Search for the cell housing the specified text and yield its [X, Y] center coordinate. 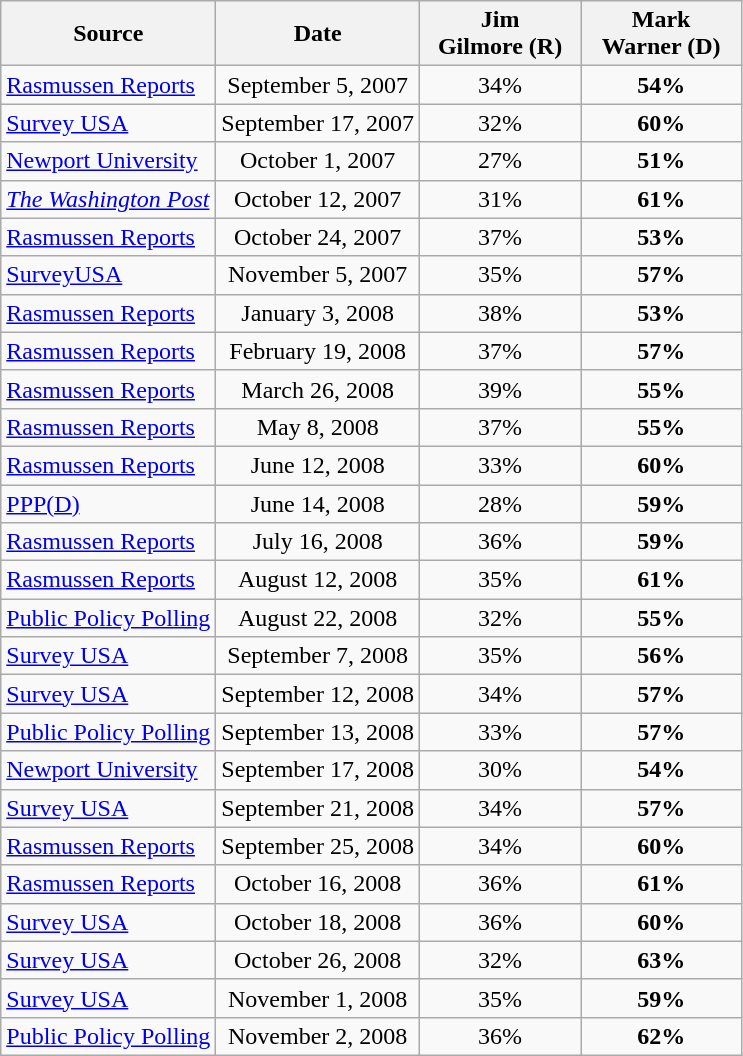
October 1, 2007 [318, 161]
November 1, 2008 [318, 998]
September 21, 2008 [318, 808]
July 16, 2008 [318, 542]
October 16, 2008 [318, 884]
August 12, 2008 [318, 580]
27% [500, 161]
June 14, 2008 [318, 503]
The Washington Post [108, 199]
October 18, 2008 [318, 922]
May 8, 2008 [318, 427]
January 3, 2008 [318, 313]
September 17, 2008 [318, 770]
MarkWarner (D) [662, 34]
October 26, 2008 [318, 960]
38% [500, 313]
30% [500, 770]
63% [662, 960]
JimGilmore (R) [500, 34]
62% [662, 1036]
September 13, 2008 [318, 732]
September 7, 2008 [318, 656]
PPP(D) [108, 503]
September 5, 2007 [318, 85]
November 2, 2008 [318, 1036]
Source [108, 34]
31% [500, 199]
SurveyUSA [108, 275]
November 5, 2007 [318, 275]
September 12, 2008 [318, 694]
September 17, 2007 [318, 123]
October 24, 2007 [318, 237]
June 12, 2008 [318, 465]
February 19, 2008 [318, 351]
August 22, 2008 [318, 618]
March 26, 2008 [318, 389]
October 12, 2007 [318, 199]
56% [662, 656]
39% [500, 389]
28% [500, 503]
September 25, 2008 [318, 846]
Date [318, 34]
51% [662, 161]
